Locate the cell with the specified text and output its [X, Y] center coordinate. 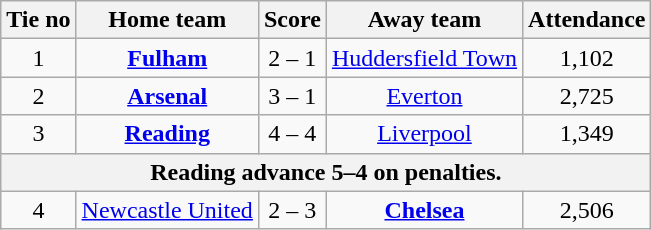
4 [38, 210]
1 [38, 58]
4 – 4 [292, 134]
3 [38, 134]
Attendance [587, 20]
3 – 1 [292, 96]
2,506 [587, 210]
Liverpool [424, 134]
Reading [167, 134]
2 – 1 [292, 58]
Reading advance 5–4 on penalties. [326, 172]
Huddersfield Town [424, 58]
1,349 [587, 134]
1,102 [587, 58]
Chelsea [424, 210]
Away team [424, 20]
2,725 [587, 96]
Newcastle United [167, 210]
Arsenal [167, 96]
Score [292, 20]
Everton [424, 96]
Fulham [167, 58]
2 [38, 96]
Tie no [38, 20]
Home team [167, 20]
2 – 3 [292, 210]
